Find where the given text appears and provide that cell's center as [x, y] coordinate. 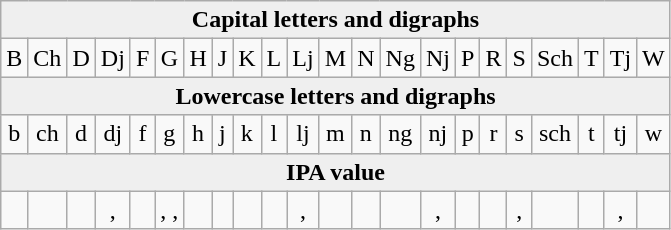
sch [554, 134]
d [81, 134]
D [81, 58]
Ch [48, 58]
p [467, 134]
g [170, 134]
R [494, 58]
P [467, 58]
nj [438, 134]
ch [48, 134]
Lj [303, 58]
L [274, 58]
Ng [400, 58]
n [366, 134]
t [591, 134]
k [247, 134]
Lowercase letters and digraphs [336, 96]
r [494, 134]
Nj [438, 58]
Capital letters and digraphs [336, 20]
Dj [112, 58]
B [14, 58]
H [198, 58]
, , [170, 210]
m [335, 134]
W [654, 58]
f [142, 134]
S [519, 58]
J [222, 58]
j [222, 134]
N [366, 58]
lj [303, 134]
b [14, 134]
M [335, 58]
K [247, 58]
Sch [554, 58]
ng [400, 134]
h [198, 134]
s [519, 134]
dj [112, 134]
F [142, 58]
tj [620, 134]
Tj [620, 58]
T [591, 58]
G [170, 58]
IPA value [336, 172]
w [654, 134]
l [274, 134]
